Capture the cell that displays the provided text and extract its (X, Y) central coordinate. 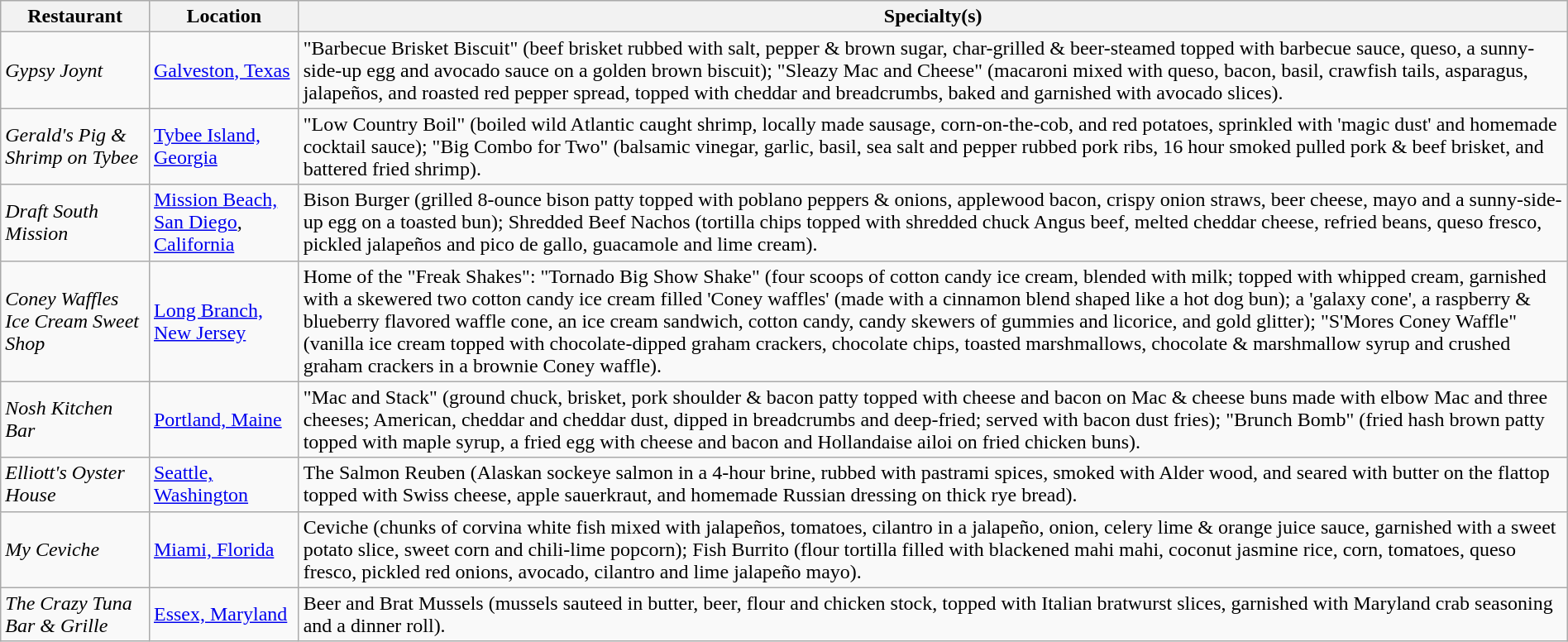
Draft South Mission (75, 223)
Miami, Florida (223, 549)
Gypsy Joynt (75, 70)
Portland, Maine (223, 419)
The Crazy Tuna Bar & Grille (75, 614)
Coney Waffles Ice Cream Sweet Shop (75, 321)
Seattle, Washington (223, 485)
Nosh Kitchen Bar (75, 419)
Gerald's Pig & Shrimp on Tybee (75, 146)
Restaurant (75, 17)
Location (223, 17)
Elliott's Oyster House (75, 485)
Tybee Island, Georgia (223, 146)
Mission Beach, San Diego, California (223, 223)
Essex, Maryland (223, 614)
Specialty(s) (933, 17)
Galveston, Texas (223, 70)
Long Branch, New Jersey (223, 321)
My Ceviche (75, 549)
